Output the [X, Y] coordinate of the center of the cell containing the given text.  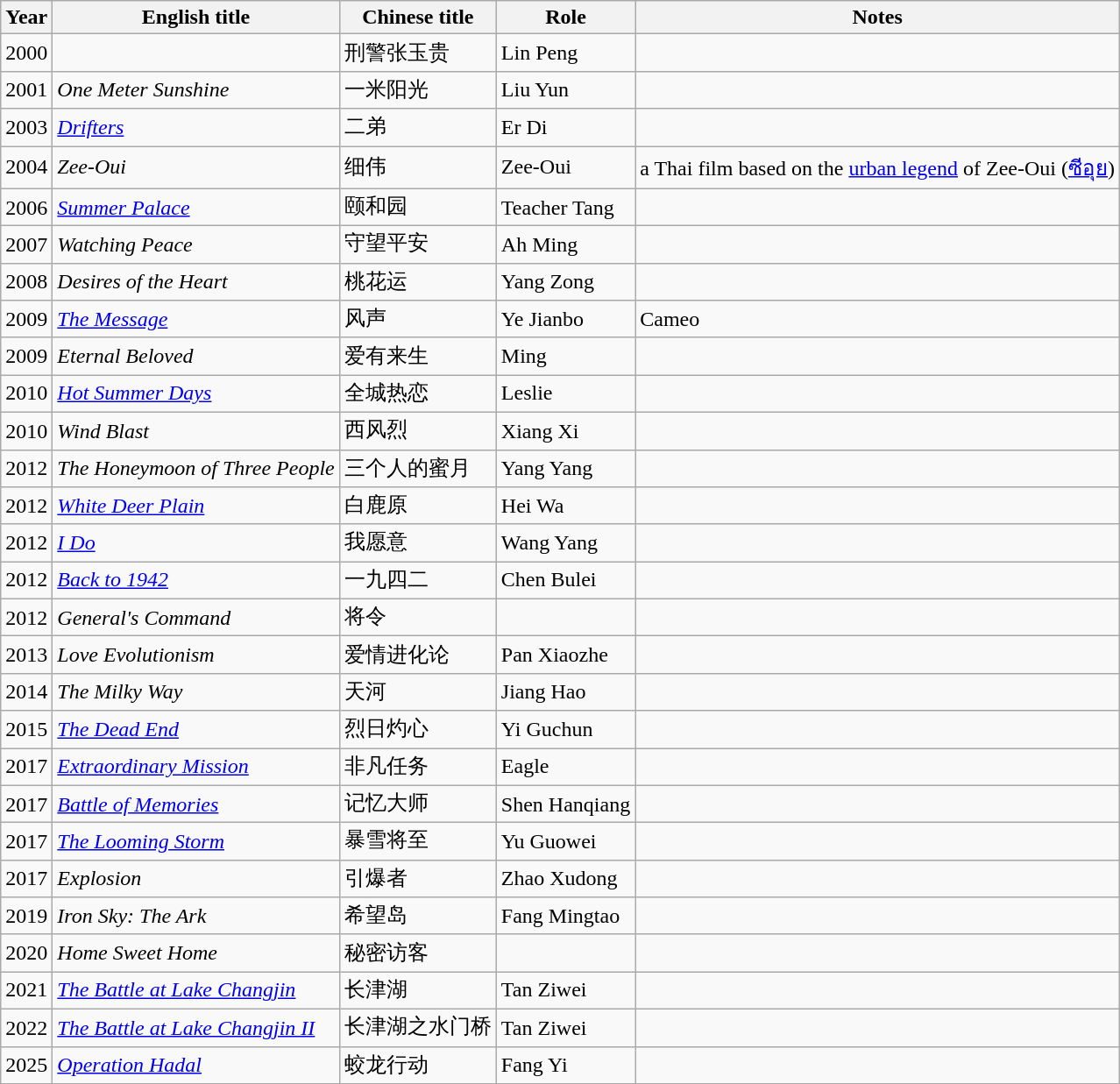
Wind Blast [196, 431]
Battle of Memories [196, 804]
a Thai film based on the urban legend of Zee-Oui (ซีอุย) [878, 166]
Chinese title [417, 18]
将令 [417, 617]
Role [565, 18]
The Battle at Lake Changjin II [196, 1027]
2025 [26, 1066]
桃花运 [417, 282]
西风烈 [417, 431]
2003 [26, 128]
White Deer Plain [196, 507]
秘密访客 [417, 953]
Leslie [565, 394]
The Message [196, 319]
Xiang Xi [565, 431]
Explosion [196, 878]
蛟龙行动 [417, 1066]
2004 [26, 166]
Love Evolutionism [196, 655]
三个人的蜜月 [417, 468]
记忆大师 [417, 804]
2013 [26, 655]
天河 [417, 692]
Ming [565, 356]
I Do [196, 543]
Iron Sky: The Ark [196, 917]
2015 [26, 729]
General's Command [196, 617]
2007 [26, 245]
The Milky Way [196, 692]
暴雪将至 [417, 841]
Eagle [565, 768]
Er Di [565, 128]
长津湖之水门桥 [417, 1027]
Year [26, 18]
2008 [26, 282]
一米阳光 [417, 89]
引爆者 [417, 878]
风声 [417, 319]
Teacher Tang [565, 207]
刑警张玉贵 [417, 53]
Ye Jianbo [565, 319]
守望平安 [417, 245]
2019 [26, 917]
2022 [26, 1027]
Chen Bulei [565, 580]
Yang Zong [565, 282]
白鹿原 [417, 507]
2020 [26, 953]
2006 [26, 207]
Lin Peng [565, 53]
The Dead End [196, 729]
希望岛 [417, 917]
The Battle at Lake Changjin [196, 990]
Fang Yi [565, 1066]
Desires of the Heart [196, 282]
The Looming Storm [196, 841]
2021 [26, 990]
Home Sweet Home [196, 953]
全城热恋 [417, 394]
爱情进化论 [417, 655]
The Honeymoon of Three People [196, 468]
English title [196, 18]
一九四二 [417, 580]
Zhao Xudong [565, 878]
非凡任务 [417, 768]
Summer Palace [196, 207]
Drifters [196, 128]
Pan Xiaozhe [565, 655]
2000 [26, 53]
Liu Yun [565, 89]
我愿意 [417, 543]
Eternal Beloved [196, 356]
Shen Hanqiang [565, 804]
Cameo [878, 319]
Fang Mingtao [565, 917]
Yi Guchun [565, 729]
Yang Yang [565, 468]
Ah Ming [565, 245]
Watching Peace [196, 245]
Jiang Hao [565, 692]
烈日灼心 [417, 729]
2014 [26, 692]
Yu Guowei [565, 841]
Hei Wa [565, 507]
2001 [26, 89]
二弟 [417, 128]
长津湖 [417, 990]
Notes [878, 18]
细伟 [417, 166]
爱有来生 [417, 356]
颐和园 [417, 207]
Back to 1942 [196, 580]
Extraordinary Mission [196, 768]
Wang Yang [565, 543]
One Meter Sunshine [196, 89]
Operation Hadal [196, 1066]
Hot Summer Days [196, 394]
